Capture the cell that displays the provided text and extract its (x, y) central coordinate. 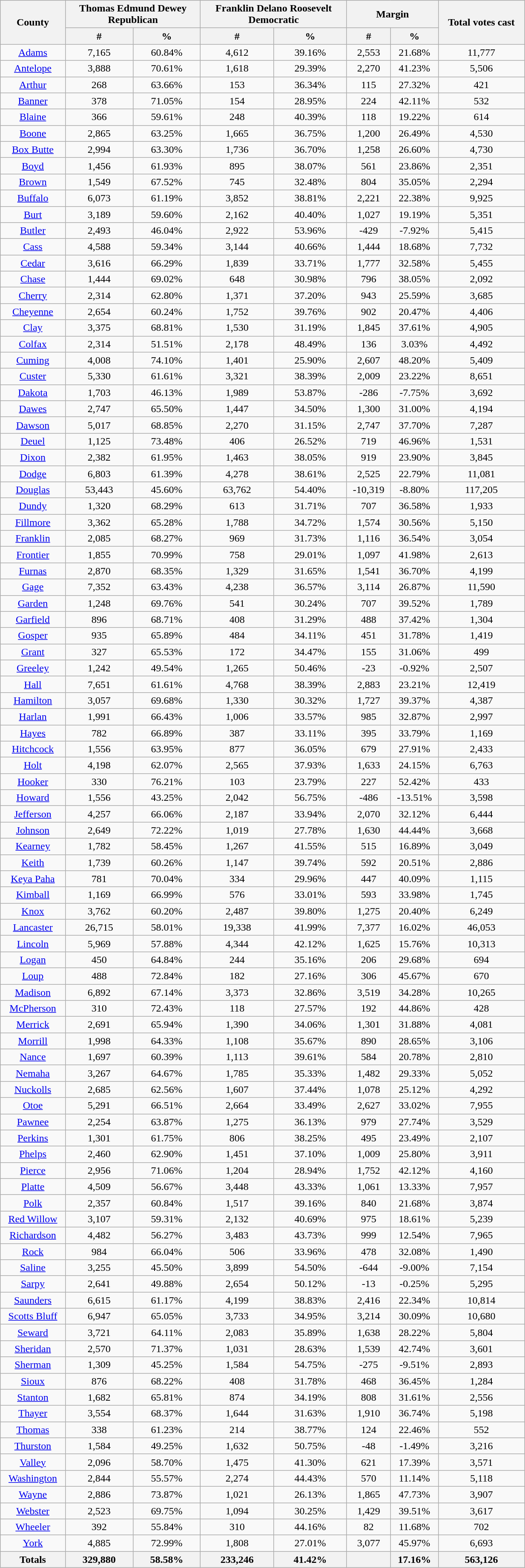
499 (481, 652)
1,078 (369, 1089)
268 (99, 85)
719 (369, 441)
621 (369, 1462)
1,989 (237, 393)
7,957 (481, 1187)
Red Willow (33, 1219)
50.75% (310, 1446)
23.22% (414, 376)
54.50% (310, 1268)
-429 (369, 231)
61.93% (167, 166)
45.50% (167, 1268)
6,803 (99, 474)
26.52% (310, 441)
103 (237, 782)
Banner (33, 101)
-275 (369, 1365)
248 (237, 117)
3,189 (99, 214)
44.16% (310, 1527)
23.86% (414, 166)
82 (369, 1527)
478 (369, 1251)
1,113 (237, 1057)
Cherry (33, 295)
19.22% (414, 117)
62.07% (167, 765)
-7.92% (414, 231)
29.33% (414, 1073)
329,880 (99, 1559)
40.40% (310, 214)
Thayer (33, 1413)
25.12% (414, 1089)
593 (369, 895)
3,554 (99, 1413)
Johnson (33, 830)
65.94% (167, 1025)
2,664 (237, 1106)
7,154 (481, 1268)
1,204 (237, 1170)
1,727 (369, 700)
1,200 (369, 133)
1,531 (481, 441)
Phelps (33, 1154)
39.52% (414, 603)
72.43% (167, 1009)
Gosper (33, 636)
33.02% (414, 1106)
43.33% (310, 1187)
1,490 (481, 1251)
4,588 (99, 247)
32.08% (414, 1251)
Merrick (33, 1025)
36.05% (310, 749)
37.10% (310, 1154)
Box Butte (33, 149)
74.10% (167, 360)
1,682 (99, 1397)
366 (99, 117)
2,162 (237, 214)
43.73% (310, 1235)
53.87% (310, 393)
1,633 (369, 765)
378 (99, 101)
53.96% (310, 231)
3,216 (481, 1446)
33.11% (310, 733)
584 (369, 1057)
Seward (33, 1333)
41.30% (310, 1462)
804 (369, 182)
24.15% (414, 765)
935 (99, 636)
3,529 (481, 1122)
23.90% (414, 457)
2,092 (481, 279)
46.04% (167, 231)
23.21% (414, 684)
15.76% (414, 943)
49.54% (167, 668)
Dodge (33, 474)
4,768 (237, 684)
35.89% (310, 1333)
2,357 (99, 1203)
613 (237, 506)
40.66% (310, 247)
Stanton (33, 1397)
-0.25% (414, 1284)
Nuckolls (33, 1089)
61.75% (167, 1138)
1,998 (99, 1041)
4,387 (481, 700)
35.05% (414, 182)
69.68% (167, 700)
57.88% (167, 943)
919 (369, 457)
46.96% (414, 441)
59.60% (167, 214)
2,641 (99, 1284)
36.54% (414, 539)
1,630 (369, 830)
3,899 (237, 1268)
1,745 (481, 895)
3,911 (481, 1154)
2,997 (481, 717)
1,539 (369, 1349)
2,691 (99, 1025)
29.01% (310, 555)
34.47% (310, 652)
-10,319 (369, 490)
66.06% (167, 814)
31.65% (310, 571)
Saline (33, 1268)
55.57% (167, 1478)
68.22% (167, 1381)
65.81% (167, 1397)
Platte (33, 1187)
3,685 (481, 295)
224 (369, 101)
37.44% (310, 1089)
1,463 (237, 457)
30.24% (310, 603)
6,615 (99, 1300)
4,257 (99, 814)
1,530 (237, 328)
34.06% (310, 1025)
1,284 (481, 1381)
69.75% (167, 1511)
71.37% (167, 1349)
1,665 (237, 133)
1,027 (369, 214)
5,415 (481, 231)
506 (237, 1251)
2,883 (369, 684)
182 (237, 976)
Harlan (33, 717)
31.71% (310, 506)
7,651 (99, 684)
2,893 (481, 1365)
206 (369, 960)
41.99% (310, 927)
2,565 (237, 765)
2,187 (237, 814)
5,351 (481, 214)
54.75% (310, 1365)
1,517 (237, 1203)
1,401 (237, 360)
55.84% (167, 1527)
3,106 (481, 1041)
975 (369, 1219)
2,009 (369, 376)
36.13% (310, 1122)
Grant (33, 652)
52.42% (414, 782)
406 (237, 441)
41.55% (310, 846)
4,081 (481, 1025)
Gage (33, 587)
71.06% (167, 1170)
-8.80% (414, 490)
Arthur (33, 85)
Pawnee (33, 1122)
758 (237, 555)
1,390 (237, 1025)
49.88% (167, 1284)
2,865 (99, 133)
25.59% (414, 295)
3,598 (481, 798)
Sherman (33, 1365)
2,556 (481, 1397)
782 (99, 733)
1,644 (237, 1413)
1,242 (99, 668)
65.05% (167, 1316)
61.39% (167, 474)
54.40% (310, 490)
999 (369, 1235)
McPherson (33, 1009)
33.79% (414, 733)
2,096 (99, 1462)
51.51% (167, 344)
3,762 (99, 911)
3,057 (99, 700)
7,165 (99, 52)
County (33, 22)
1,304 (481, 619)
32.86% (310, 992)
2,416 (369, 1300)
541 (237, 603)
3,907 (481, 1494)
50.12% (310, 1284)
23.79% (310, 782)
72.22% (167, 830)
Keya Paha (33, 879)
34.11% (310, 636)
3,214 (369, 1316)
69.02% (167, 279)
11.68% (414, 1527)
59.61% (167, 117)
Blaine (33, 117)
65.50% (167, 409)
58.70% (167, 1462)
1,991 (99, 717)
16.02% (414, 927)
35.67% (310, 1041)
1,482 (369, 1073)
49.25% (167, 1446)
3,077 (369, 1543)
27.78% (310, 830)
66.04% (167, 1251)
37.93% (310, 765)
37.61% (414, 328)
36.74% (414, 1413)
53,443 (99, 490)
48.49% (310, 344)
63.25% (167, 133)
30.56% (414, 522)
495 (369, 1138)
45.67% (414, 976)
31.00% (414, 409)
32.87% (414, 717)
1,839 (237, 263)
11,081 (481, 474)
26,715 (99, 927)
4,885 (99, 1543)
1,115 (481, 879)
65.89% (167, 636)
Butler (33, 231)
Boone (33, 133)
25.90% (310, 360)
563,126 (481, 1559)
306 (369, 976)
2,493 (99, 231)
28.65% (414, 1041)
5,052 (481, 1073)
3,267 (99, 1073)
Cass (33, 247)
59.31% (167, 1219)
Cheyenne (33, 312)
124 (369, 1430)
2,382 (99, 457)
5,969 (99, 943)
Hooker (33, 782)
327 (99, 652)
66.43% (167, 717)
576 (237, 895)
1,429 (369, 1511)
Fillmore (33, 522)
3,852 (237, 198)
26.49% (414, 133)
66.51% (167, 1106)
70.99% (167, 555)
39.80% (310, 911)
Dakota (33, 393)
42.74% (414, 1349)
34.50% (310, 409)
433 (481, 782)
679 (369, 749)
64.33% (167, 1041)
62.90% (167, 1154)
37.70% (414, 425)
1,739 (99, 863)
40.39% (310, 117)
Clay (33, 328)
Sarpy (33, 1284)
63.43% (167, 587)
172 (237, 652)
-286 (369, 393)
6,249 (481, 911)
2,351 (481, 166)
1,736 (237, 149)
2,507 (481, 668)
61.23% (167, 1430)
2,870 (99, 571)
2,553 (369, 52)
Totals (33, 1559)
4,492 (481, 344)
Furnas (33, 571)
Webster (33, 1511)
570 (369, 1478)
30.98% (310, 279)
46.13% (167, 393)
2,607 (369, 360)
Rock (33, 1251)
70.04% (167, 879)
2,994 (99, 149)
7,732 (481, 247)
37.20% (310, 295)
2,627 (369, 1106)
6,892 (99, 992)
68.81% (167, 328)
38.77% (310, 1430)
45.60% (167, 490)
1,456 (99, 166)
1,607 (237, 1089)
Wayne (33, 1494)
18.61% (414, 1219)
60.20% (167, 911)
33.94% (310, 814)
68.85% (167, 425)
18.68% (414, 247)
7,287 (481, 425)
33.96% (310, 1251)
63.87% (167, 1122)
73.87% (167, 1494)
Greeley (33, 668)
76.21% (167, 782)
60.39% (167, 1057)
27.16% (310, 976)
7,965 (481, 1235)
33.98% (414, 895)
Colfax (33, 344)
561 (369, 166)
745 (237, 182)
1,021 (237, 1494)
58.58% (167, 1559)
2,649 (99, 830)
61.19% (167, 198)
22.79% (414, 474)
2,070 (369, 814)
Thomas (33, 1430)
13.33% (414, 1187)
1,788 (237, 522)
Sheridan (33, 1349)
36.57% (310, 587)
1,574 (369, 522)
4,482 (99, 1235)
1,094 (237, 1511)
2,132 (237, 1219)
1,697 (99, 1057)
17.16% (414, 1559)
943 (369, 295)
2,956 (99, 1170)
34.72% (310, 522)
468 (369, 1381)
1,933 (481, 506)
67.14% (167, 992)
552 (481, 1430)
11,590 (481, 587)
2,178 (237, 344)
26.87% (414, 587)
-9.51% (414, 1365)
5,506 (481, 69)
Garfield (33, 619)
2,274 (237, 1478)
19,338 (237, 927)
27.01% (310, 1543)
Otoe (33, 1106)
4,905 (481, 328)
38.81% (310, 198)
7,352 (99, 587)
33.49% (310, 1106)
1,116 (369, 539)
1,447 (237, 409)
1,009 (369, 1154)
39.51% (414, 1511)
28.63% (310, 1349)
34.19% (310, 1397)
38.07% (310, 166)
26.60% (414, 149)
48.20% (414, 360)
5,455 (481, 263)
3.03% (414, 344)
4,160 (481, 1170)
5,291 (99, 1106)
28.22% (414, 1333)
Wheeler (33, 1527)
72.99% (167, 1543)
Thurston (33, 1446)
1,855 (99, 555)
40.69% (310, 1219)
63.66% (167, 85)
29.96% (310, 879)
20.51% (414, 863)
-644 (369, 1268)
592 (369, 863)
Hamilton (33, 700)
387 (237, 733)
7,955 (481, 1106)
Franklin Delano RooseveltDemocratic (273, 14)
2,221 (369, 198)
6,073 (99, 198)
Cuming (33, 360)
1,267 (237, 846)
648 (237, 279)
66.29% (167, 263)
334 (237, 879)
532 (481, 101)
Polk (33, 1203)
2,042 (237, 798)
64.84% (167, 960)
37.42% (414, 619)
46,053 (481, 927)
4,406 (481, 312)
Hall (33, 684)
Thomas Edmund DeweyRepublican (133, 14)
Howard (33, 798)
50.46% (310, 668)
36.34% (310, 85)
68.27% (167, 539)
4,008 (99, 360)
3,668 (481, 830)
5,804 (481, 1333)
4,278 (237, 474)
1,475 (237, 1462)
1,248 (99, 603)
Dawes (33, 409)
3,107 (99, 1219)
41.23% (414, 69)
25.80% (414, 1154)
3,255 (99, 1268)
Knox (33, 911)
36.58% (414, 506)
2,523 (99, 1511)
34.95% (310, 1316)
63.95% (167, 749)
64.11% (167, 1333)
41.98% (414, 555)
702 (481, 1527)
65.53% (167, 652)
29.68% (414, 960)
63.30% (167, 149)
2,487 (237, 911)
56.27% (167, 1235)
154 (237, 101)
3,373 (237, 992)
2,294 (481, 182)
876 (99, 1381)
214 (237, 1430)
1,910 (369, 1413)
3,519 (369, 992)
22.38% (414, 198)
Jefferson (33, 814)
2,085 (99, 539)
Hitchcock (33, 749)
984 (99, 1251)
2,570 (99, 1349)
5,330 (99, 376)
Frontier (33, 555)
890 (369, 1041)
1,147 (237, 863)
31.19% (310, 328)
2,254 (99, 1122)
117,205 (481, 490)
3,114 (369, 587)
Sioux (33, 1381)
27.91% (414, 749)
874 (237, 1397)
19.19% (414, 214)
Keith (33, 863)
69.76% (167, 603)
1,258 (369, 149)
20.78% (414, 1057)
2,613 (481, 555)
12.54% (414, 1235)
47.73% (414, 1494)
39.61% (310, 1057)
244 (237, 960)
3,483 (237, 1235)
Lancaster (33, 927)
2,083 (237, 1333)
44.44% (414, 830)
68.29% (167, 506)
1,061 (369, 1187)
395 (369, 733)
35.16% (310, 960)
6,947 (99, 1316)
38.25% (310, 1138)
Dundy (33, 506)
72.84% (167, 976)
192 (369, 1009)
Nemaha (33, 1073)
2,922 (237, 231)
27.74% (414, 1122)
4,198 (99, 765)
42.11% (414, 101)
31.73% (310, 539)
64.67% (167, 1073)
31.29% (310, 619)
28.94% (310, 1170)
806 (237, 1138)
43.25% (167, 798)
1,265 (237, 668)
58.01% (167, 927)
30.09% (414, 1316)
Burt (33, 214)
Boyd (33, 166)
73.48% (167, 441)
1,300 (369, 409)
895 (237, 166)
428 (481, 1009)
56.75% (310, 798)
6,444 (481, 814)
-1.49% (414, 1446)
1,703 (99, 393)
3,054 (481, 539)
39.37% (414, 700)
10,313 (481, 943)
2,433 (481, 749)
35.33% (310, 1073)
781 (99, 879)
56.67% (167, 1187)
484 (237, 636)
Kearney (33, 846)
38.83% (310, 1300)
27.32% (414, 85)
26.13% (310, 1494)
38.61% (310, 474)
Loup (33, 976)
1,451 (237, 1154)
66.99% (167, 895)
68.35% (167, 571)
3,845 (481, 457)
36.45% (414, 1381)
Adams (33, 52)
Custer (33, 376)
York (33, 1543)
27.57% (310, 1009)
233,246 (237, 1559)
67.52% (167, 182)
Washington (33, 1478)
22.34% (414, 1300)
60.24% (167, 312)
30.32% (310, 700)
3,888 (99, 69)
670 (481, 976)
3,375 (99, 328)
10,680 (481, 1316)
45.97% (414, 1543)
1,125 (99, 441)
1,549 (99, 182)
451 (369, 636)
1,309 (99, 1365)
9,925 (481, 198)
Chase (33, 279)
136 (369, 344)
3,617 (481, 1511)
3,692 (481, 393)
3,733 (237, 1316)
33.01% (310, 895)
8,651 (481, 376)
Morrill (33, 1041)
44.43% (310, 1478)
Buffalo (33, 198)
1,789 (481, 603)
32.48% (310, 182)
3,362 (99, 522)
-7.75% (414, 393)
4,292 (481, 1089)
32.58% (414, 263)
Kimball (33, 895)
Logan (33, 960)
-9.00% (414, 1268)
30.25% (310, 1511)
Lincoln (33, 943)
896 (99, 619)
-486 (369, 798)
Cedar (33, 263)
-0.92% (414, 668)
515 (369, 846)
4,194 (481, 409)
40.09% (414, 879)
5,409 (481, 360)
Brown (33, 182)
1,625 (369, 943)
65.28% (167, 522)
33.71% (310, 263)
3,721 (99, 1333)
1,618 (237, 69)
Dixon (33, 457)
4,612 (237, 52)
68.71% (167, 619)
Douglas (33, 490)
-48 (369, 1446)
1,019 (237, 830)
Nance (33, 1057)
34.28% (414, 992)
1,031 (237, 1349)
155 (369, 652)
41.42% (310, 1559)
902 (369, 312)
4,530 (481, 133)
Garden (33, 603)
6,763 (481, 765)
29.39% (310, 69)
1,371 (237, 295)
71.05% (167, 101)
70.61% (167, 69)
Scotts Bluff (33, 1316)
3,049 (481, 846)
Franklin (33, 539)
Margin (393, 14)
20.40% (414, 911)
1,638 (369, 1333)
Perkins (33, 1138)
Saunders (33, 1300)
Valley (33, 1462)
330 (99, 782)
36.75% (310, 133)
1,329 (237, 571)
11,777 (481, 52)
5,017 (99, 425)
338 (99, 1430)
5,295 (481, 1284)
Holt (33, 765)
1,097 (369, 555)
-23 (369, 668)
5,150 (481, 522)
3,601 (481, 1349)
2,525 (369, 474)
-13 (369, 1284)
31.06% (414, 652)
392 (99, 1527)
44.86% (414, 1009)
Hayes (33, 733)
17.39% (414, 1462)
68.37% (167, 1413)
31.61% (414, 1397)
10,265 (481, 992)
447 (369, 879)
450 (99, 960)
1,782 (99, 846)
66.89% (167, 733)
45.25% (167, 1365)
3,571 (481, 1462)
840 (369, 1203)
63,762 (237, 490)
62.56% (167, 1089)
1,808 (237, 1543)
3,616 (99, 263)
23.49% (414, 1138)
59.34% (167, 247)
2,685 (99, 1089)
Madison (33, 992)
1,785 (237, 1073)
421 (481, 85)
Richardson (33, 1235)
2,844 (99, 1478)
10,814 (481, 1300)
61.95% (167, 457)
1,006 (237, 717)
11.14% (414, 1478)
227 (369, 782)
3,144 (237, 247)
31.88% (414, 1025)
20.47% (414, 312)
-13.51% (414, 798)
3,321 (237, 376)
Deuel (33, 441)
2,810 (481, 1057)
5,118 (481, 1478)
62.80% (167, 295)
3,448 (237, 1187)
22.46% (414, 1430)
39.76% (310, 312)
694 (481, 960)
4,344 (237, 943)
115 (369, 85)
31.63% (310, 1413)
1,541 (369, 571)
Dawson (33, 425)
61.17% (167, 1300)
12,419 (481, 684)
153 (237, 85)
60.26% (167, 863)
32.12% (414, 814)
33.57% (310, 717)
Total votes cast (481, 22)
6,693 (481, 1543)
39.74% (310, 863)
5,198 (481, 1413)
58.45% (167, 846)
4,238 (237, 587)
4,730 (481, 149)
877 (237, 749)
1,320 (99, 506)
28.95% (310, 101)
796 (369, 279)
7,377 (369, 927)
Antelope (33, 69)
16.89% (414, 846)
Pierce (33, 1170)
1,632 (237, 1446)
979 (369, 1122)
4,509 (99, 1187)
1,777 (369, 263)
1,419 (481, 636)
2,107 (481, 1138)
808 (369, 1397)
1,108 (237, 1041)
1,865 (369, 1494)
31.15% (310, 425)
969 (237, 539)
1,845 (369, 328)
1,330 (237, 700)
2,460 (99, 1154)
985 (369, 717)
5,239 (481, 1219)
3,874 (481, 1203)
614 (481, 117)
